Locate the cell with the specified text and output its [x, y] center coordinate. 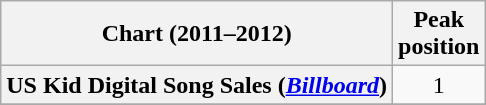
1 [439, 85]
US Kid Digital Song Sales (Billboard) [197, 85]
Chart (2011–2012) [197, 34]
Peak position [439, 34]
